For the text-containing cell, return its midpoint in (x, y) coordinate format. 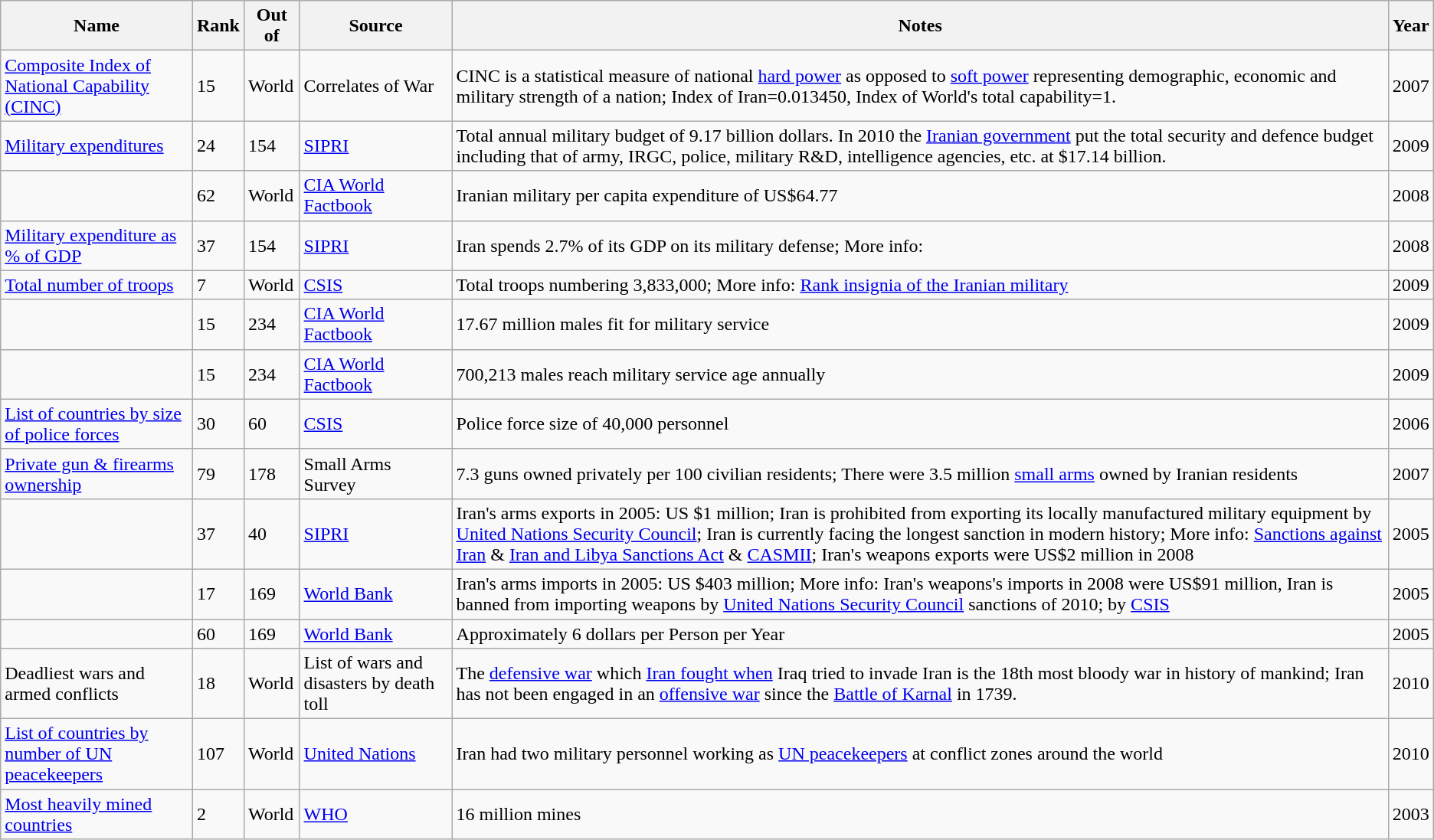
2003 (1411, 815)
Total troops numbering 3,833,000; More info: Rank insignia of the Iranian military (920, 285)
Year (1411, 26)
Approximately 6 dollars per Person per Year (920, 633)
Deadliest wars and armed conflicts (97, 684)
178 (271, 473)
Composite Index of National Capability (CINC) (97, 86)
17.67 million males fit for military service (920, 325)
Iran had two military personnel working as UN peacekeepers at conflict zones around the world (920, 754)
40 (271, 534)
30 (218, 424)
7 (218, 285)
16 million mines (920, 815)
107 (218, 754)
Private gun & firearms ownership (97, 473)
Iran spends 2.7% of its GDP on its military defense; More info: (920, 245)
WHO (375, 815)
Most heavily mined countries (97, 815)
Total number of troops (97, 285)
List of countries by size of police forces (97, 424)
Correlates of War (375, 86)
Rank (218, 26)
Source (375, 26)
List of countries by number of UN peacekeepers (97, 754)
Notes (920, 26)
Name (97, 26)
18 (218, 684)
Out of (271, 26)
7.3 guns owned privately per 100 civilian residents; There were 3.5 million small arms owned by Iranian residents (920, 473)
Police force size of 40,000 personnel (920, 424)
700,213 males reach military service age annually (920, 374)
Small Arms Survey (375, 473)
Military expenditure as % of GDP (97, 245)
List of wars and disasters by death toll (375, 684)
17 (218, 594)
24 (218, 145)
Military expenditures (97, 145)
2006 (1411, 424)
79 (218, 473)
2 (218, 815)
United Nations (375, 754)
Iranian military per capita expenditure of US$64.77 (920, 196)
62 (218, 196)
